From the cell containing the given text, extract its center point as [x, y] coordinate. 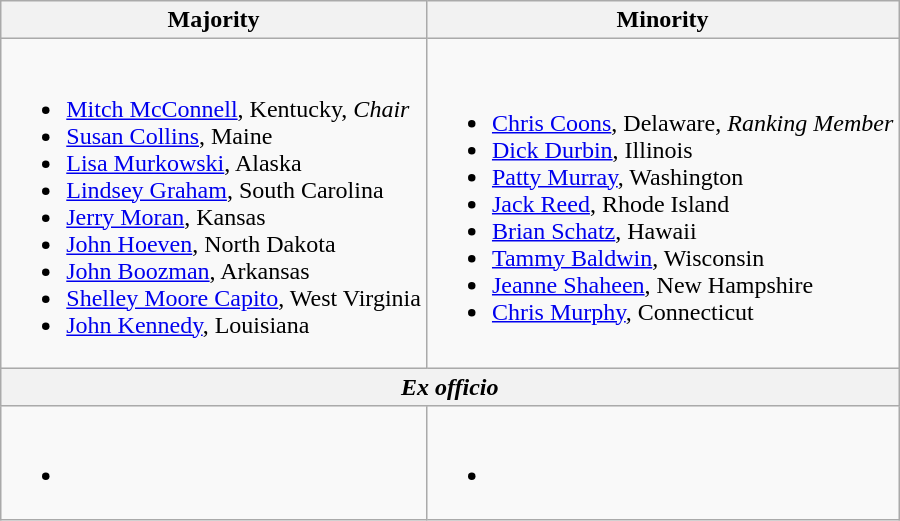
Ex officio [450, 387]
Majority [214, 20]
Minority [662, 20]
